Pinpoint the cell where the given text exists, returning its (X, Y) midpoint coordinate. 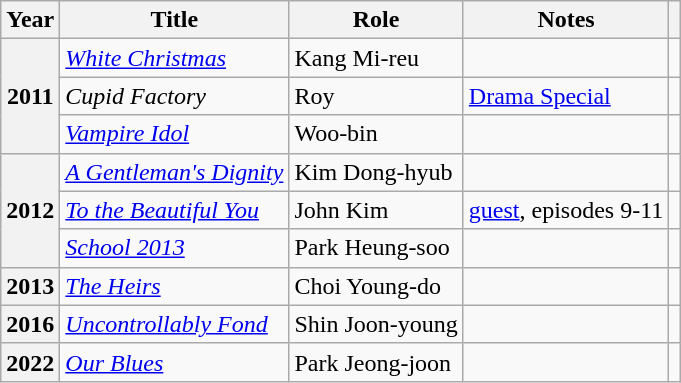
A Gentleman's Dignity (174, 172)
guest, episodes 9-11 (566, 210)
Our Blues (174, 362)
Vampire Idol (174, 134)
Uncontrollably Fond (174, 324)
2011 (30, 96)
Kang Mi-reu (376, 58)
2013 (30, 286)
Roy (376, 96)
Drama Special (566, 96)
2012 (30, 210)
White Christmas (174, 58)
To the Beautiful You (174, 210)
2016 (30, 324)
John Kim (376, 210)
School 2013 (174, 248)
Woo-bin (376, 134)
Choi Young-do (376, 286)
Notes (566, 20)
Park Jeong-joon (376, 362)
2022 (30, 362)
Park Heung-soo (376, 248)
Title (174, 20)
The Heirs (174, 286)
Year (30, 20)
Shin Joon-young (376, 324)
Kim Dong-hyub (376, 172)
Cupid Factory (174, 96)
Role (376, 20)
